For the text-containing cell, return its midpoint in (x, y) coordinate format. 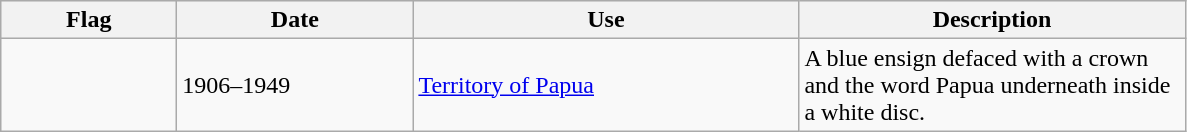
1906–1949 (295, 85)
A blue ensign defaced with a crown and the word Papua underneath inside a white disc. (992, 85)
Date (295, 20)
Flag (89, 20)
Territory of Papua (606, 85)
Description (992, 20)
Use (606, 20)
